Return (x, y) of the center of cell containing provided text 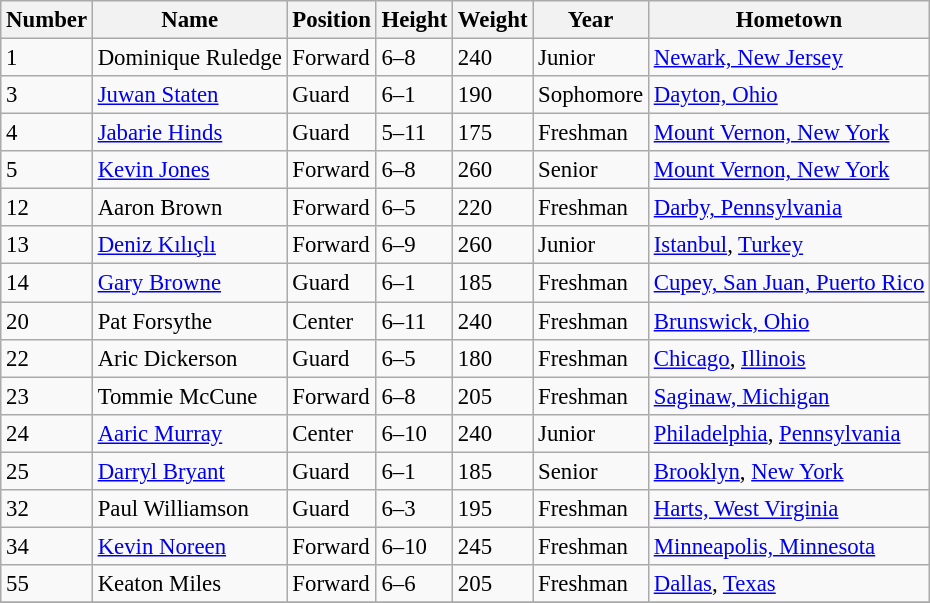
Aaric Murray (190, 433)
14 (47, 283)
Kevin Jones (190, 170)
Darryl Bryant (190, 471)
34 (47, 546)
220 (493, 208)
20 (47, 321)
Year (591, 20)
Aric Dickerson (190, 358)
4 (47, 133)
23 (47, 396)
Kevin Noreen (190, 546)
22 (47, 358)
175 (493, 133)
3 (47, 95)
6–9 (414, 245)
Cupey, San Juan, Puerto Rico (788, 283)
Juwan Staten (190, 95)
Position (332, 20)
Tommie McCune (190, 396)
Hometown (788, 20)
Dominique Ruledge (190, 58)
Aaron Brown (190, 208)
190 (493, 95)
Height (414, 20)
180 (493, 358)
Weight (493, 20)
195 (493, 509)
5 (47, 170)
Number (47, 20)
Gary Browne (190, 283)
Chicago, Illinois (788, 358)
Brooklyn, New York (788, 471)
12 (47, 208)
Minneapolis, Minnesota (788, 546)
245 (493, 546)
Darby, Pennsylvania (788, 208)
6–6 (414, 584)
Keaton Miles (190, 584)
1 (47, 58)
Saginaw, Michigan (788, 396)
Newark, New Jersey (788, 58)
32 (47, 509)
5–11 (414, 133)
55 (47, 584)
13 (47, 245)
Pat Forsythe (190, 321)
Deniz Kılıçlı (190, 245)
Paul Williamson (190, 509)
Harts, West Virginia (788, 509)
6–11 (414, 321)
25 (47, 471)
Dallas, Texas (788, 584)
Istanbul, Turkey (788, 245)
Brunswick, Ohio (788, 321)
24 (47, 433)
Jabarie Hinds (190, 133)
6–3 (414, 509)
Sophomore (591, 95)
Philadelphia, Pennsylvania (788, 433)
Dayton, Ohio (788, 95)
Name (190, 20)
